Determine the [x, y] coordinate at the center of the cell enclosing the given text.  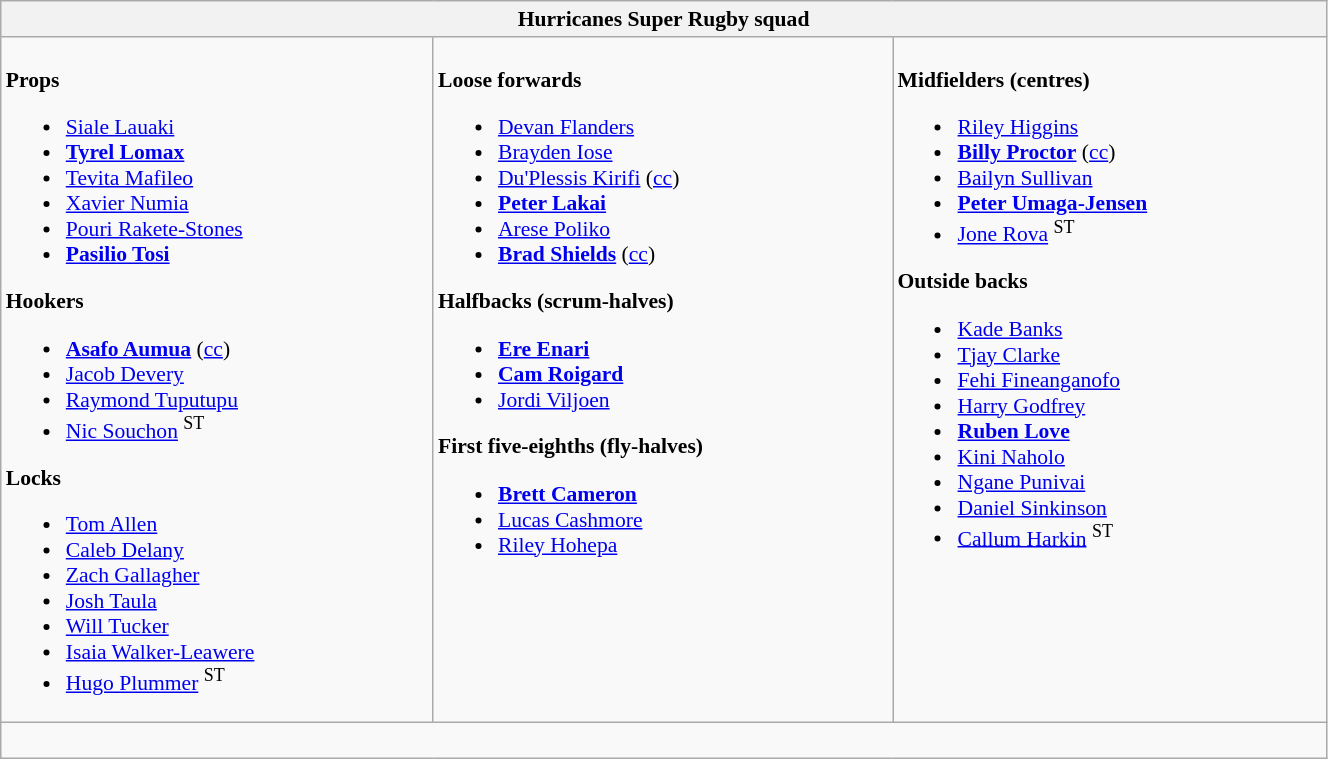
Hurricanes Super Rugby squad [664, 19]
